Capture the cell that displays the provided text and extract its (x, y) central coordinate. 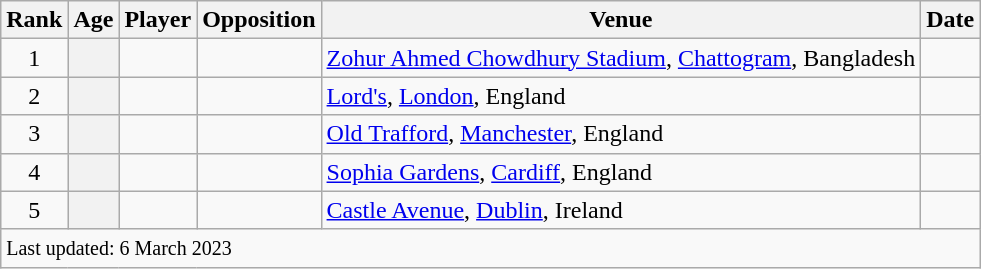
Date (950, 20)
1 (34, 58)
5 (34, 210)
Lord's, London, England (621, 96)
Old Trafford, Manchester, England (621, 134)
2 (34, 96)
Player (158, 20)
Venue (621, 20)
Zohur Ahmed Chowdhury Stadium, Chattogram, Bangladesh (621, 58)
4 (34, 172)
3 (34, 134)
Sophia Gardens, Cardiff, England (621, 172)
Opposition (259, 20)
Last updated: 6 March 2023 (490, 248)
Rank (34, 20)
Age (94, 20)
Castle Avenue, Dublin, Ireland (621, 210)
